Detect which cell encompasses the target text, then output its (x, y) center coordinate. 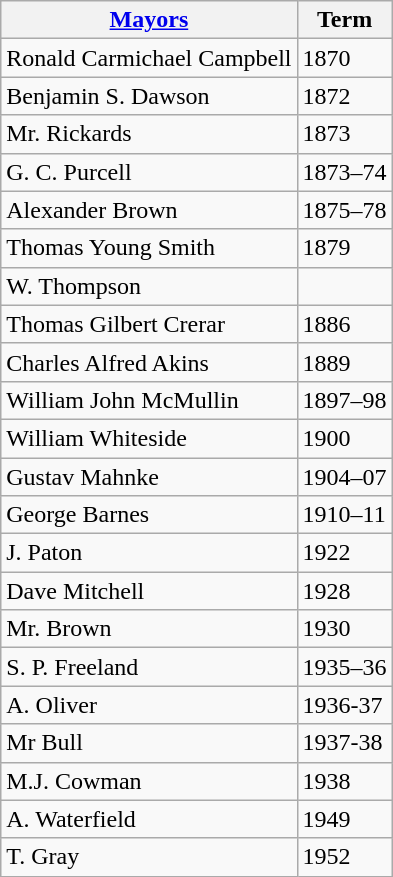
1910–11 (344, 515)
1900 (344, 438)
Alexander Brown (149, 210)
George Barnes (149, 515)
W. Thompson (149, 286)
Thomas Gilbert Crerar (149, 324)
1928 (344, 591)
William Whiteside (149, 438)
A. Waterfield (149, 819)
Benjamin S. Dawson (149, 96)
Mayors (149, 20)
S. P. Freeland (149, 667)
G. C. Purcell (149, 172)
Mr. Brown (149, 629)
J. Paton (149, 553)
1922 (344, 553)
1879 (344, 248)
William John McMullin (149, 400)
1886 (344, 324)
M.J. Cowman (149, 781)
Dave Mitchell (149, 591)
Mr. Rickards (149, 134)
T. Gray (149, 857)
1870 (344, 58)
1949 (344, 819)
Mr Bull (149, 743)
Ronald Carmichael Campbell (149, 58)
Term (344, 20)
1872 (344, 96)
1930 (344, 629)
1935–36 (344, 667)
1938 (344, 781)
1952 (344, 857)
1889 (344, 362)
Gustav Mahnke (149, 477)
1897–98 (344, 400)
1873–74 (344, 172)
1904–07 (344, 477)
1873 (344, 134)
1936-37 (344, 705)
A. Oliver (149, 705)
Thomas Young Smith (149, 248)
Charles Alfred Akins (149, 362)
1875–78 (344, 210)
1937-38 (344, 743)
